Identify which cell holds the provided text, then report its (x, y) central coordinate. 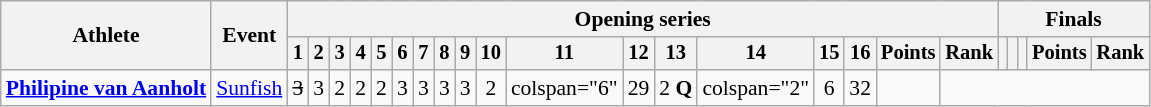
colspan="2" (756, 88)
11 (564, 54)
10 (491, 54)
Athlete (106, 36)
15 (829, 54)
32 (860, 88)
29 (639, 88)
13 (676, 54)
8 (444, 54)
Opening series (642, 19)
7 (424, 54)
14 (756, 54)
Philipine van Aanholt (106, 88)
2 Q (676, 88)
4 (360, 54)
Event (249, 36)
12 (639, 54)
Sunfish (249, 88)
1 (298, 54)
colspan="6" (564, 88)
9 (466, 54)
16 (860, 54)
Finals (1074, 19)
5 (382, 54)
